Return the (X, Y) coordinate for the center point of the cell that contains the specified text.  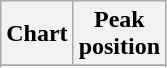
Chart (37, 34)
Peakposition (119, 34)
